Extract the (X, Y) coordinate from the center of the cell holding the provided text.  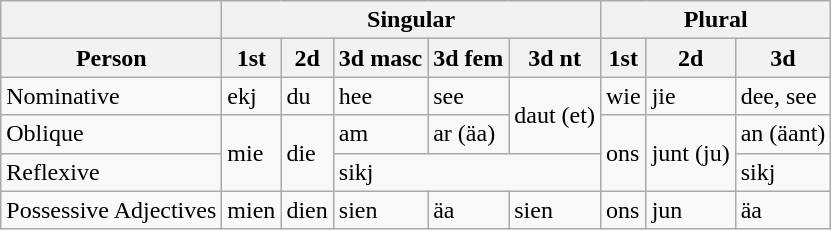
daut (et) (555, 115)
dien (307, 210)
Plural (715, 20)
3d (783, 58)
Reflexive (112, 172)
jie (690, 96)
die (307, 153)
dee, see (783, 96)
hee (380, 96)
du (307, 96)
see (468, 96)
Singular (412, 20)
mie (252, 153)
mien (252, 210)
Person (112, 58)
3d fem (468, 58)
wie (623, 96)
Nominative (112, 96)
ar (äa) (468, 134)
an (äant) (783, 134)
ekj (252, 96)
3d masc (380, 58)
junt (ju) (690, 153)
jun (690, 210)
Possessive Adjectives (112, 210)
am (380, 134)
Oblique (112, 134)
3d nt (555, 58)
